Capture the cell that displays the provided text and extract its (X, Y) central coordinate. 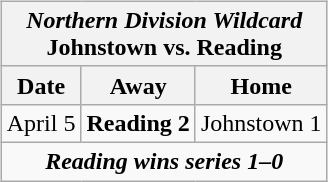
April 5 (41, 123)
Away (138, 85)
Reading wins series 1–0 (164, 161)
Johnstown 1 (261, 123)
Northern Division Wildcard Johnstown vs. Reading (164, 34)
Reading 2 (138, 123)
Home (261, 85)
Date (41, 85)
